Return [X, Y] of the center of cell containing provided text 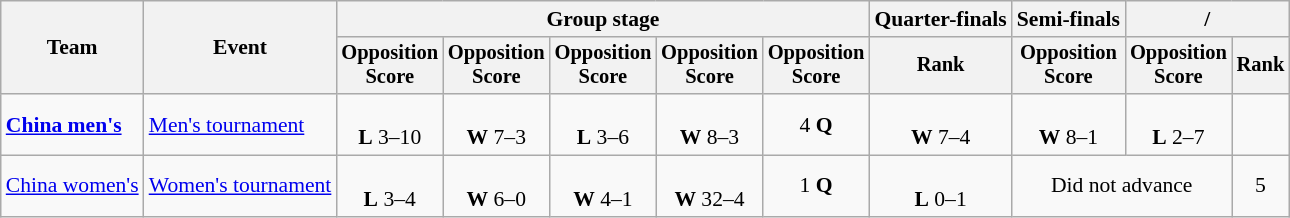
L 3–4 [390, 186]
Women's tournament [240, 186]
China men's [72, 124]
1 Q [816, 186]
W 6–0 [496, 186]
/ [1207, 19]
W 32–4 [710, 186]
W 7–3 [496, 124]
L 3–6 [604, 124]
W 4–1 [604, 186]
Did not advance [1122, 186]
W 7–4 [940, 124]
L 2–7 [1178, 124]
Group stage [602, 19]
4 Q [816, 124]
W 8–3 [710, 124]
Men's tournament [240, 124]
L 0–1 [940, 186]
Semi-finals [1068, 19]
L 3–10 [390, 124]
Team [72, 48]
5 [1261, 186]
W 8–1 [1068, 124]
Quarter-finals [940, 19]
Event [240, 48]
China women's [72, 186]
